Return (x, y) of the center of cell containing provided text 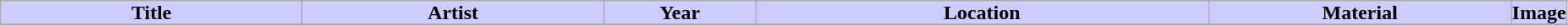
Material (1360, 12)
Title (152, 12)
Location (982, 12)
Year (680, 12)
Image (1538, 12)
Artist (453, 12)
